Return (X, Y) of the center of cell containing provided text 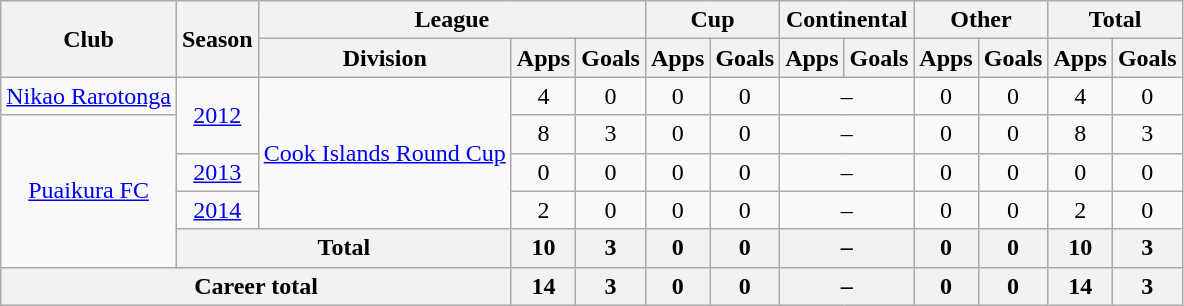
Continental (847, 20)
Puaikura FC (89, 191)
Career total (256, 286)
2014 (217, 210)
2012 (217, 115)
Season (217, 39)
League (452, 20)
Division (384, 58)
2013 (217, 172)
Other (981, 20)
Nikao Rarotonga (89, 96)
Cook Islands Round Cup (384, 153)
Club (89, 39)
Cup (712, 20)
